Return [x, y] of the center of cell containing provided text 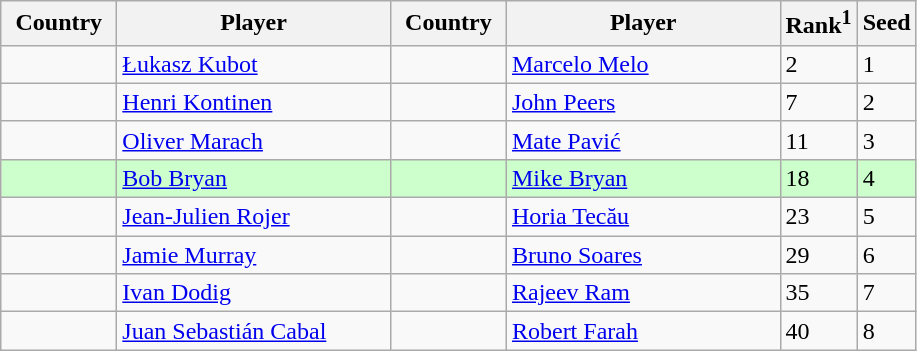
29 [818, 255]
John Peers [643, 102]
Bob Bryan [254, 178]
1 [886, 64]
35 [818, 293]
Łukasz Kubot [254, 64]
Ivan Dodig [254, 293]
Bruno Soares [643, 255]
Jean-Julien Rojer [254, 217]
8 [886, 331]
11 [818, 140]
Henri Kontinen [254, 102]
Juan Sebastián Cabal [254, 331]
Jamie Murray [254, 255]
4 [886, 178]
Seed [886, 24]
18 [818, 178]
Mike Bryan [643, 178]
6 [886, 255]
Mate Pavić [643, 140]
Rank1 [818, 24]
Oliver Marach [254, 140]
Rajeev Ram [643, 293]
40 [818, 331]
3 [886, 140]
5 [886, 217]
Robert Farah [643, 331]
23 [818, 217]
Horia Tecău [643, 217]
Marcelo Melo [643, 64]
